Determine the [X, Y] coordinate at the center of the cell enclosing the given text.  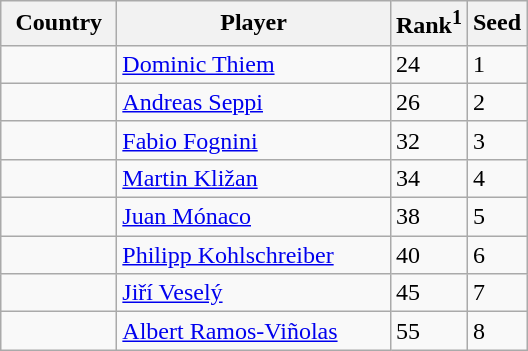
38 [428, 217]
Country [59, 24]
Dominic Thiem [254, 64]
24 [428, 64]
1 [496, 64]
Philipp Kohlschreiber [254, 255]
Martin Kližan [254, 178]
Player [254, 24]
4 [496, 178]
Albert Ramos-Viñolas [254, 331]
Rank1 [428, 24]
Jiří Veselý [254, 293]
34 [428, 178]
8 [496, 331]
7 [496, 293]
40 [428, 255]
Fabio Fognini [254, 140]
26 [428, 102]
32 [428, 140]
2 [496, 102]
3 [496, 140]
55 [428, 331]
45 [428, 293]
Juan Mónaco [254, 217]
Andreas Seppi [254, 102]
Seed [496, 24]
5 [496, 217]
6 [496, 255]
